From the cell containing the given text, extract its center point as (X, Y) coordinate. 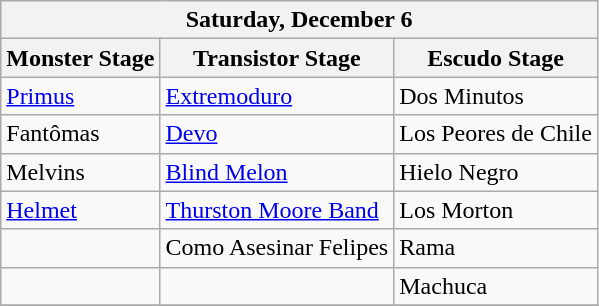
Fantômas (80, 134)
Saturday, December 6 (300, 20)
Dos Minutos (496, 96)
Transistor Stage (277, 58)
Como Asesinar Felipes (277, 248)
Thurston Moore Band (277, 210)
Melvins (80, 172)
Rama (496, 248)
Los Peores de Chile (496, 134)
Hielo Negro (496, 172)
Helmet (80, 210)
Machuca (496, 286)
Primus (80, 96)
Escudo Stage (496, 58)
Extremoduro (277, 96)
Devo (277, 134)
Monster Stage (80, 58)
Los Morton (496, 210)
Blind Melon (277, 172)
